Locate the cell with the specified text and output its [X, Y] center coordinate. 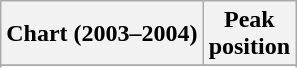
Peakposition [249, 34]
Chart (2003–2004) [102, 34]
